Provide the (X, Y) coordinate of the cell's center where the given text is located.  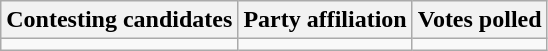
Party affiliation (325, 20)
Contesting candidates (120, 20)
Votes polled (480, 20)
